Determine the [x, y] coordinate at the center of the cell enclosing the given text.  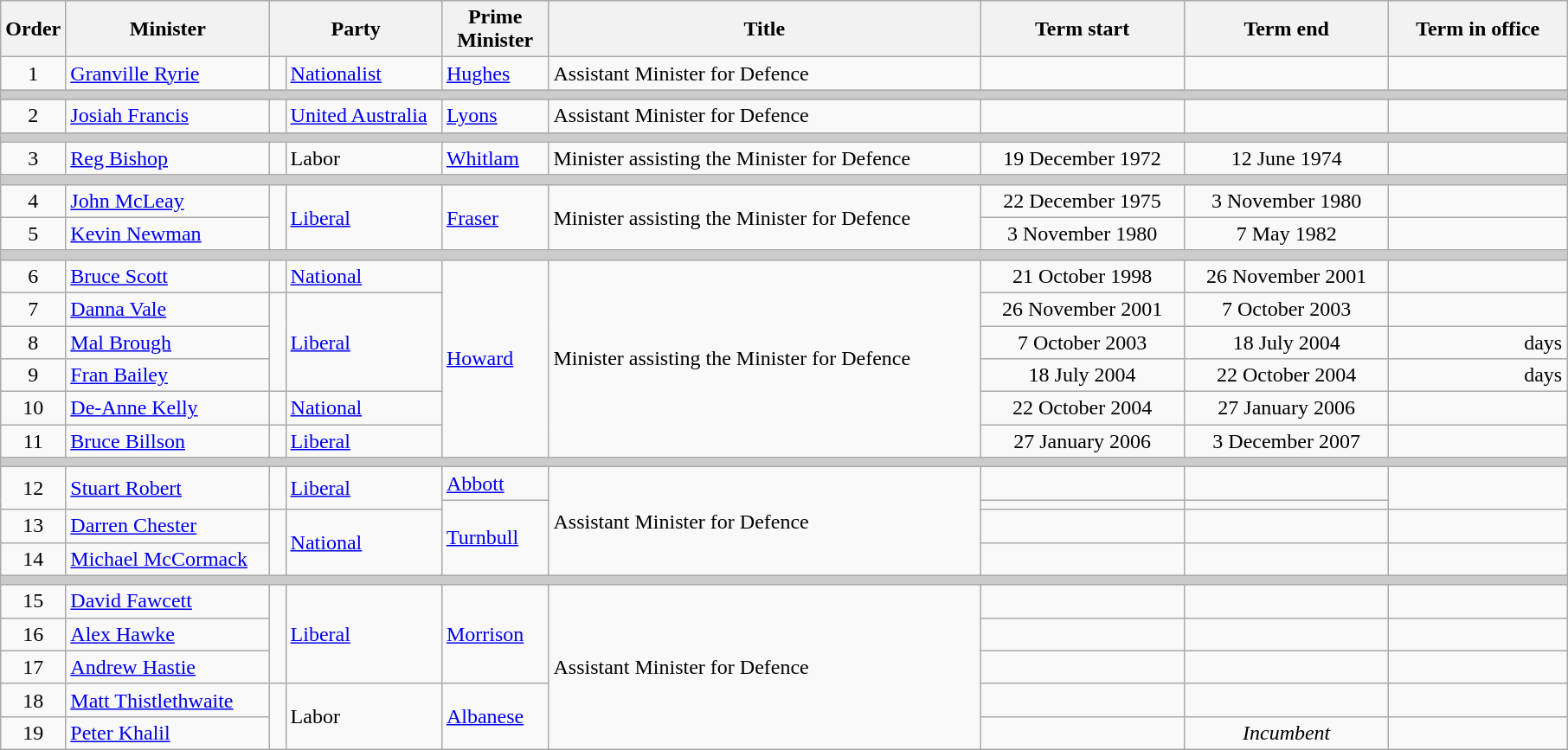
Josiah Francis [168, 116]
Term start [1083, 29]
22 December 1975 [1083, 201]
De-Anne Kelly [168, 408]
12 June 1974 [1287, 158]
7 [33, 309]
Albanese [495, 716]
19 December 1972 [1083, 158]
Alex Hawke [168, 634]
Granville Ryrie [168, 74]
16 [33, 634]
Peter Khalil [168, 733]
7 May 1982 [1287, 234]
3 December 2007 [1287, 441]
Matt Thistlethwaite [168, 700]
United Australia [363, 116]
Fran Bailey [168, 375]
14 [33, 559]
2 [33, 116]
Mal Brough [168, 342]
3 [33, 158]
1 [33, 74]
12 [33, 488]
Morrison [495, 634]
Bruce Billson [168, 441]
Incumbent [1287, 733]
19 [33, 733]
Party [357, 29]
5 [33, 234]
Kevin Newman [168, 234]
David Fawcett [168, 601]
13 [33, 526]
Andrew Hastie [168, 667]
Stuart Robert [168, 488]
11 [33, 441]
Darren Chester [168, 526]
Bruce Scott [168, 276]
18 [33, 700]
Term end [1287, 29]
Howard [495, 358]
Abbott [495, 484]
Michael McCormack [168, 559]
Title [765, 29]
Nationalist [363, 74]
15 [33, 601]
9 [33, 375]
Lyons [495, 116]
Turnbull [495, 538]
Order [33, 29]
4 [33, 201]
Reg Bishop [168, 158]
Term in office [1478, 29]
8 [33, 342]
Whitlam [495, 158]
John McLeay [168, 201]
Fraser [495, 217]
6 [33, 276]
21 October 1998 [1083, 276]
Danna Vale [168, 309]
17 [33, 667]
Minister [168, 29]
Prime Minister [495, 29]
Hughes [495, 74]
10 [33, 408]
